Pinpoint the cell where the given text exists, returning its (X, Y) midpoint coordinate. 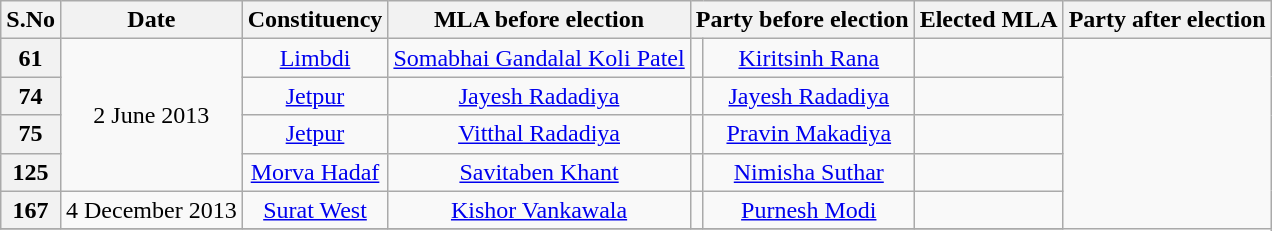
61 (31, 58)
Somabhai Gandalal Koli Patel (539, 58)
Date (151, 20)
S.No (31, 20)
Purnesh Modi (808, 210)
Morva Hadaf (315, 172)
Elected MLA (988, 20)
Pravin Makadiya (808, 134)
167 (31, 210)
74 (31, 96)
Vitthal Radadiya (539, 134)
2 June 2013 (151, 115)
Limbdi (315, 58)
Kishor Vankawala (539, 210)
Party before election (802, 20)
125 (31, 172)
Constituency (315, 20)
Kiritsinh Rana (808, 58)
MLA before election (539, 20)
Party after election (1167, 20)
Nimisha Suthar (808, 172)
Savitaben Khant (539, 172)
4 December 2013 (151, 210)
75 (31, 134)
Surat West (315, 210)
